Output the (x, y) coordinate of the center of the cell containing the given text.  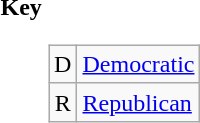
D (63, 64)
Democratic (138, 64)
R (63, 102)
Republican (138, 102)
